Return the [x, y] coordinate for the center point of the cell that contains the specified text.  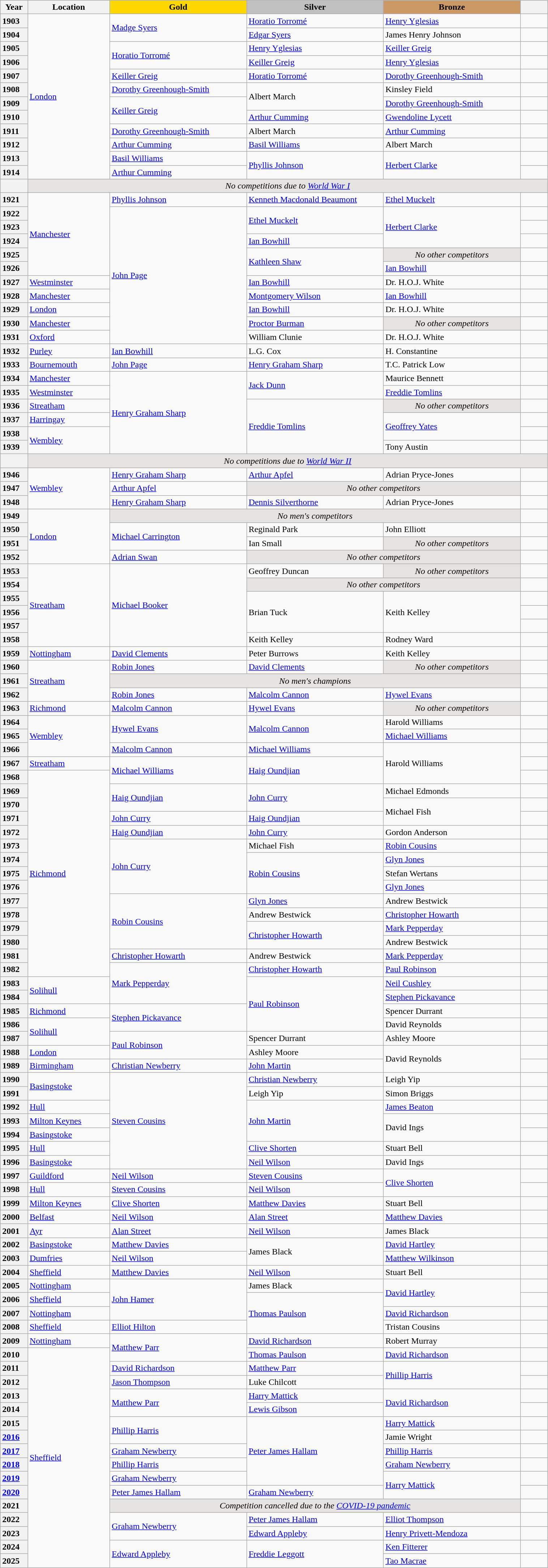
1949 [14, 516]
1985 [14, 1011]
1912 [14, 144]
Dumfries [69, 1258]
1925 [14, 255]
Luke Chilcott [315, 1382]
1988 [14, 1052]
1979 [14, 928]
Tristan Cousins [452, 1327]
1964 [14, 722]
1962 [14, 695]
1911 [14, 131]
Bronze [452, 7]
Tony Austin [452, 447]
No competitions due to World War I [288, 186]
2016 [14, 1437]
1980 [14, 942]
Lewis Gibson [315, 1409]
1960 [14, 667]
Brian Tuck [315, 612]
1993 [14, 1121]
No men's champions [315, 681]
1966 [14, 750]
2005 [14, 1286]
Gwendoline Lycett [452, 117]
2022 [14, 1520]
1996 [14, 1162]
1926 [14, 268]
Birmingham [69, 1066]
1967 [14, 763]
Kinsley Field [452, 90]
Silver [315, 7]
1987 [14, 1038]
1982 [14, 969]
1974 [14, 860]
1904 [14, 35]
1956 [14, 612]
Belfast [69, 1217]
2018 [14, 1464]
Maurice Bennett [452, 378]
1970 [14, 804]
1991 [14, 1093]
1932 [14, 351]
2009 [14, 1341]
Gordon Anderson [452, 832]
Neil Cushley [452, 983]
2008 [14, 1327]
John Hamer [178, 1300]
2015 [14, 1423]
1958 [14, 640]
1995 [14, 1148]
1990 [14, 1080]
1947 [14, 488]
Bournemouth [69, 364]
1939 [14, 447]
1931 [14, 337]
1907 [14, 76]
1971 [14, 818]
2002 [14, 1244]
1963 [14, 708]
2024 [14, 1547]
1951 [14, 543]
Proctor Burman [315, 323]
1909 [14, 103]
2001 [14, 1231]
1927 [14, 282]
1903 [14, 21]
1934 [14, 378]
L.G. Cox [315, 351]
1983 [14, 983]
1908 [14, 90]
1935 [14, 392]
1929 [14, 310]
Harringay [69, 420]
1994 [14, 1135]
John Elliott [452, 530]
No men's competitors [315, 516]
Montgomery Wilson [315, 296]
Ken Fitterer [452, 1547]
Stefan Wertans [452, 873]
Simon Briggs [452, 1093]
1923 [14, 227]
Dennis Silverthorne [315, 502]
Michael Edmonds [452, 791]
2004 [14, 1272]
1973 [14, 846]
1968 [14, 777]
1989 [14, 1066]
2025 [14, 1561]
2010 [14, 1355]
Robert Murray [452, 1341]
Year [14, 7]
1984 [14, 997]
1938 [14, 433]
Geoffrey Duncan [315, 571]
1936 [14, 406]
2014 [14, 1409]
1946 [14, 475]
2021 [14, 1506]
Michael Booker [178, 605]
Jason Thompson [178, 1382]
Adrian Swan [178, 557]
Madge Syers [178, 28]
Edgar Syers [315, 35]
T.C. Patrick Low [452, 364]
2012 [14, 1382]
Kathleen Shaw [315, 262]
1910 [14, 117]
1957 [14, 626]
1955 [14, 598]
1961 [14, 681]
1999 [14, 1203]
1914 [14, 172]
1950 [14, 530]
1965 [14, 736]
Ayr [69, 1231]
2017 [14, 1451]
2006 [14, 1300]
1937 [14, 420]
H. Constantine [452, 351]
2013 [14, 1396]
2000 [14, 1217]
1977 [14, 901]
William Clunie [315, 337]
2020 [14, 1492]
1992 [14, 1107]
Purley [69, 351]
1997 [14, 1176]
1933 [14, 364]
2023 [14, 1533]
1928 [14, 296]
1906 [14, 62]
1953 [14, 571]
1921 [14, 200]
2007 [14, 1313]
Kenneth Macdonald Beaumont [315, 200]
2011 [14, 1368]
Reginald Park [315, 530]
Henry Privett-Mendoza [452, 1533]
1959 [14, 653]
1952 [14, 557]
Location [69, 7]
1924 [14, 241]
1975 [14, 873]
Elliot Hilton [178, 1327]
1954 [14, 584]
1976 [14, 887]
Competition cancelled due to the COVID-19 pandemic [315, 1506]
Rodney Ward [452, 640]
Geoffrey Yates [452, 427]
1986 [14, 1024]
Guildford [69, 1176]
Gold [178, 7]
No competitions due to World War II [288, 461]
Jack Dunn [315, 385]
1922 [14, 213]
Ian Small [315, 543]
1905 [14, 48]
James Henry Johnson [452, 35]
1948 [14, 502]
2003 [14, 1258]
Tao Macrae [452, 1561]
1972 [14, 832]
1981 [14, 956]
Oxford [69, 337]
1913 [14, 158]
1998 [14, 1189]
1969 [14, 791]
Freddie Leggott [315, 1554]
Peter Burrows [315, 653]
Elliot Thompson [452, 1520]
Michael Carrington [178, 536]
Jamie Wright [452, 1437]
1930 [14, 323]
James Beaton [452, 1107]
1978 [14, 915]
Matthew Wilkinson [452, 1258]
2019 [14, 1478]
